Detect which cell encompasses the target text, then output its [x, y] center coordinate. 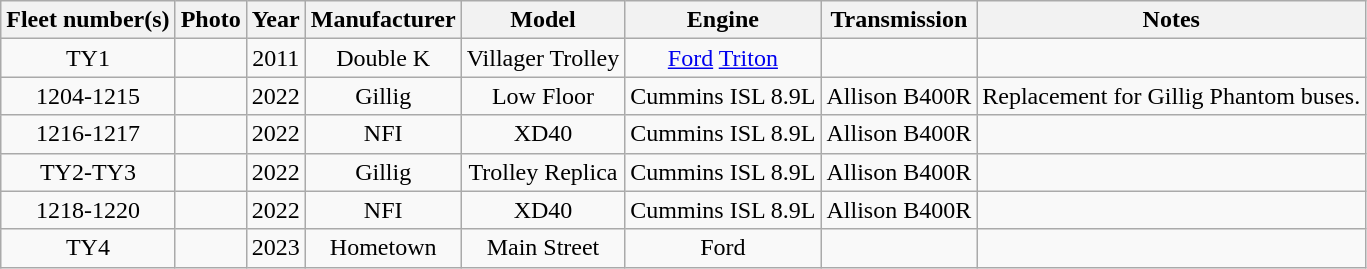
TY4 [88, 248]
2011 [276, 58]
Engine [723, 20]
Fleet number(s) [88, 20]
Main Street [543, 248]
Trolley Replica [543, 172]
1204-1215 [88, 96]
Ford Triton [723, 58]
Transmission [899, 20]
Ford [723, 248]
Model [543, 20]
Double K [383, 58]
TY2-TY3 [88, 172]
1218-1220 [88, 210]
Notes [1172, 20]
2023 [276, 248]
Villager Trolley [543, 58]
TY1 [88, 58]
Photo [210, 20]
1216-1217 [88, 134]
Replacement for Gillig Phantom buses. [1172, 96]
Manufacturer [383, 20]
Year [276, 20]
Low Floor [543, 96]
Hometown [383, 248]
